Output the (x, y) coordinate of the center of the cell containing the given text.  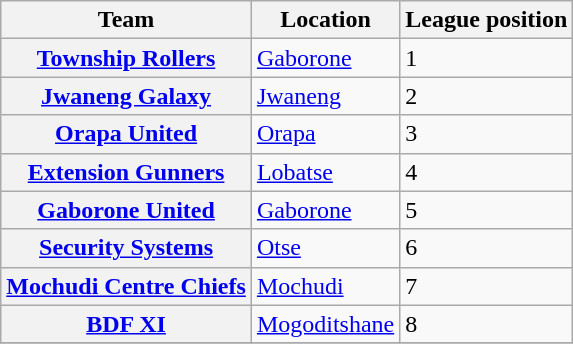
Gaborone United (126, 210)
League position (486, 20)
Mochudi (325, 286)
6 (486, 248)
Security Systems (126, 248)
Otse (325, 248)
Extension Gunners (126, 172)
1 (486, 58)
7 (486, 286)
BDF XI (126, 324)
Mogoditshane (325, 324)
Orapa United (126, 134)
5 (486, 210)
Orapa (325, 134)
4 (486, 172)
Team (126, 20)
Township Rollers (126, 58)
Mochudi Centre Chiefs (126, 286)
Lobatse (325, 172)
Jwaneng Galaxy (126, 96)
Jwaneng (325, 96)
Location (325, 20)
2 (486, 96)
8 (486, 324)
3 (486, 134)
